For the text-containing cell, return its midpoint in (x, y) coordinate format. 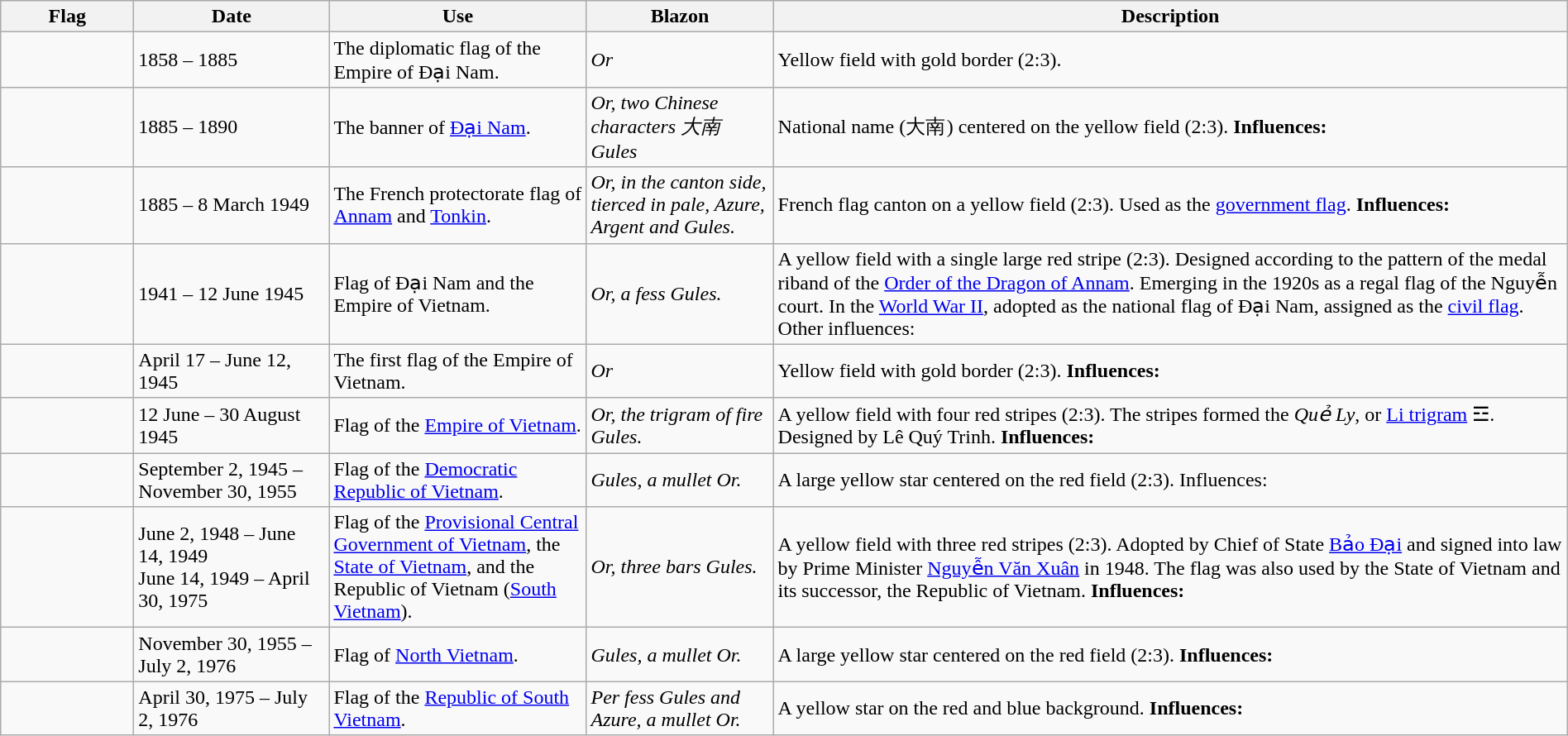
The French protectorate flag of Annam and Tonkin. (458, 205)
A yellow star on the red and blue background. Influences: (1170, 708)
Flag of the Democratic Republic of Vietnam. (458, 480)
Flag of North Vietnam. (458, 655)
Use (458, 17)
A yellow field with four red stripes (2:3). The stripes formed the Quẻ Ly, or Li trigram ☲. Designed by Lê Quý Trinh. Influences: (1170, 425)
November 30, 1955 – July 2, 1976 (232, 655)
Flag of the Provisional Central Government of Vietnam, the State of Vietnam, and the Republic of Vietnam (South Vietnam). (458, 567)
Yellow field with gold border (2:3). (1170, 60)
Flag (68, 17)
April 17 – June 12, 1945 (232, 370)
Blazon (680, 17)
1858 – 1885 (232, 60)
Flag of the Empire of Vietnam. (458, 425)
Or, the trigram of fire Gules. (680, 425)
June 2, 1948 – June 14, 1949June 14, 1949 – April 30, 1975 (232, 567)
Or, two Chinese characters 大南 Gules (680, 127)
The banner of Đại Nam. (458, 127)
The diplomatic flag of the Empire of Đại Nam. (458, 60)
Yellow field with gold border (2:3). Influences: (1170, 370)
Flag of Đại Nam and the Empire of Vietnam. (458, 294)
April 30, 1975 – July 2, 1976 (232, 708)
Description (1170, 17)
French flag canton on a yellow field (2:3). Used as the government flag. Influences: (1170, 205)
1941 – 12 June 1945 (232, 294)
Or, in the canton side, tierced in pale, Azure, Argent and Gules. (680, 205)
1885 – 8 March 1949 (232, 205)
National name (大南 ) centered on the yellow field (2:3). Influences: (1170, 127)
The first flag of the Empire of Vietnam. (458, 370)
Or, three bars Gules. (680, 567)
September 2, 1945 – November 30, 1955 (232, 480)
Or, a fess Gules. (680, 294)
Flag of the Republic of South Vietnam. (458, 708)
Date (232, 17)
1885 – 1890 (232, 127)
12 June – 30 August 1945 (232, 425)
Per fess Gules and Azure, a mullet Or. (680, 708)
